For the text-containing cell, return its midpoint in (x, y) coordinate format. 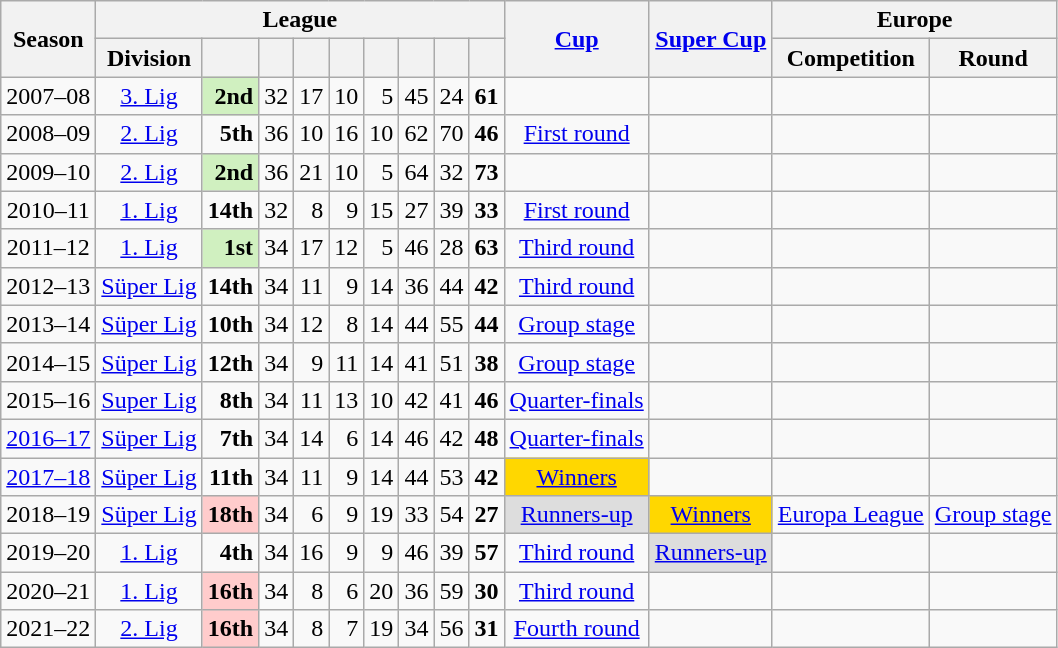
Super Cup (710, 39)
2008–09 (48, 134)
League (300, 20)
20 (382, 591)
2010–11 (48, 210)
2012–13 (48, 286)
13 (346, 400)
3. Lig (149, 96)
2007–08 (48, 96)
2009–10 (48, 172)
2020–21 (48, 591)
61 (486, 96)
57 (486, 553)
30 (486, 591)
2018–19 (48, 515)
2017–18 (48, 477)
28 (452, 248)
Europe (914, 20)
10th (230, 324)
15 (382, 210)
62 (416, 134)
54 (452, 515)
63 (486, 248)
31 (486, 629)
Super Lig (149, 400)
55 (452, 324)
70 (452, 134)
53 (452, 477)
24 (452, 96)
48 (486, 438)
2014–15 (48, 362)
51 (452, 362)
Season (48, 39)
1st (230, 248)
59 (452, 591)
Cup (576, 39)
8th (230, 400)
2013–14 (48, 324)
18th (230, 515)
64 (416, 172)
Division (149, 58)
11th (230, 477)
73 (486, 172)
Europa League (850, 515)
2021–22 (48, 629)
45 (416, 96)
Round (993, 58)
7 (346, 629)
56 (452, 629)
Competition (850, 58)
7th (230, 438)
5th (230, 134)
2011–12 (48, 248)
2015–16 (48, 400)
38 (486, 362)
21 (312, 172)
2019–20 (48, 553)
Fourth round (576, 629)
12th (230, 362)
2016–17 (48, 438)
4th (230, 553)
